Provide the (x, y) coordinate of the cell's center where the given text is located.  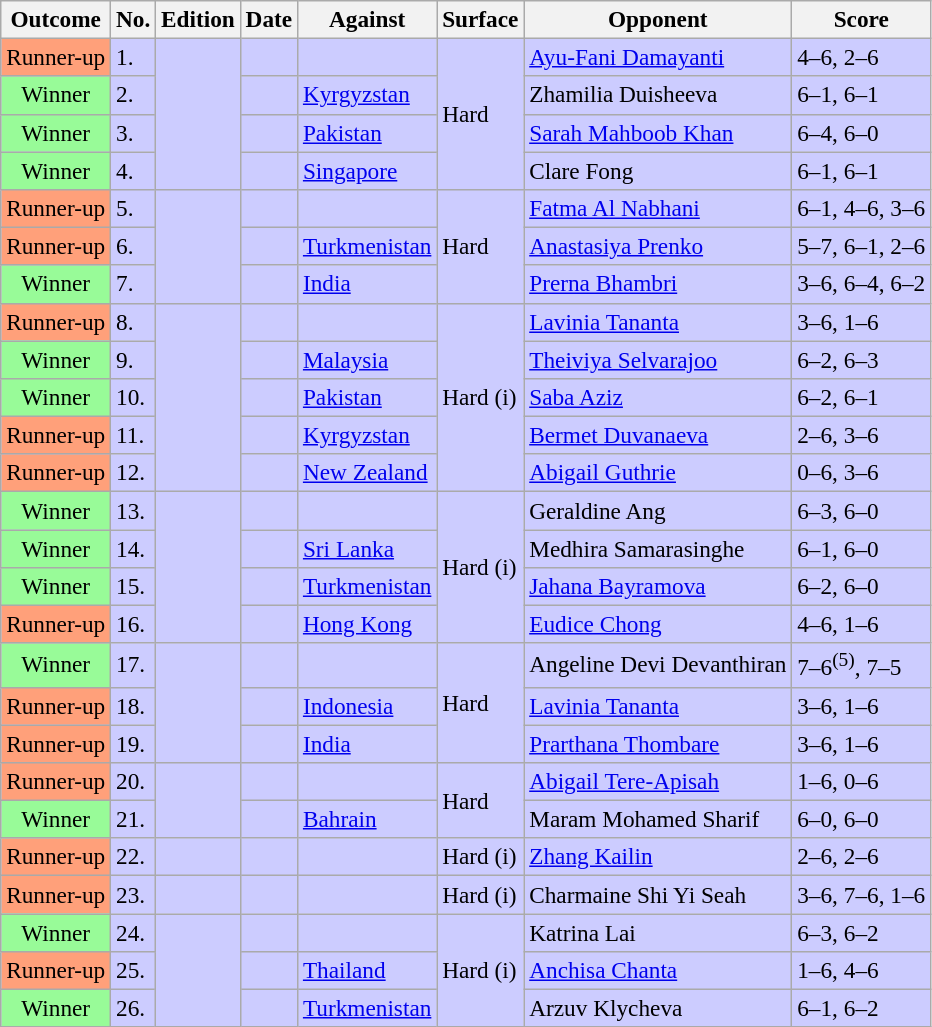
Clare Fong (658, 170)
6–0, 6–0 (862, 819)
6–3, 6–2 (862, 932)
Surface (480, 19)
8. (134, 322)
14. (134, 548)
25. (134, 970)
Hong Kong (368, 624)
19. (134, 743)
Bahrain (368, 819)
Jahana Bayramova (658, 586)
Zhamilia Duisheeva (658, 95)
Prarthana Thombare (658, 743)
New Zealand (368, 473)
1–6, 0–6 (862, 781)
6–3, 6–0 (862, 510)
Angeline Devi Devanthiran (658, 665)
Indonesia (368, 706)
21. (134, 819)
23. (134, 894)
2. (134, 95)
7–6(5), 7–5 (862, 665)
10. (134, 397)
Singapore (368, 170)
Prerna Bhambri (658, 284)
Edition (198, 19)
6–2, 6–1 (862, 397)
Saba Aziz (658, 397)
3–6, 7–6, 1–6 (862, 894)
Zhang Kailin (658, 857)
Sarah Mahboob Khan (658, 133)
Charmaine Shi Yi Seah (658, 894)
3–6, 6–4, 6–2 (862, 284)
2–6, 2–6 (862, 857)
Abigail Guthrie (658, 473)
Anastasiya Prenko (658, 246)
Abigail Tere-Apisah (658, 781)
Geraldine Ang (658, 510)
13. (134, 510)
6–1, 6–2 (862, 1008)
5. (134, 208)
0–6, 3–6 (862, 473)
16. (134, 624)
5–7, 6–1, 2–6 (862, 246)
Score (862, 19)
Fatma Al Nabhani (658, 208)
Against (368, 19)
No. (134, 19)
Date (268, 19)
Thailand (368, 970)
Maram Mohamed Sharif (658, 819)
Malaysia (368, 359)
Sri Lanka (368, 548)
15. (134, 586)
6–2, 6–3 (862, 359)
2–6, 3–6 (862, 435)
4–6, 2–6 (862, 57)
6–1, 6–0 (862, 548)
7. (134, 284)
Katrina Lai (658, 932)
6–1, 4–6, 3–6 (862, 208)
26. (134, 1008)
24. (134, 932)
6–4, 6–0 (862, 133)
6–2, 6–0 (862, 586)
Arzuv Klycheva (658, 1008)
6. (134, 246)
22. (134, 857)
Medhira Samarasinghe (658, 548)
12. (134, 473)
9. (134, 359)
20. (134, 781)
Opponent (658, 19)
17. (134, 665)
Bermet Duvanaeva (658, 435)
Anchisa Chanta (658, 970)
4. (134, 170)
Ayu-Fani Damayanti (658, 57)
3. (134, 133)
1–6, 4–6 (862, 970)
4–6, 1–6 (862, 624)
Eudice Chong (658, 624)
18. (134, 706)
1. (134, 57)
11. (134, 435)
Outcome (56, 19)
Theiviya Selvarajoo (658, 359)
